Return the [X, Y] coordinate for the center point of the cell that contains the specified text.  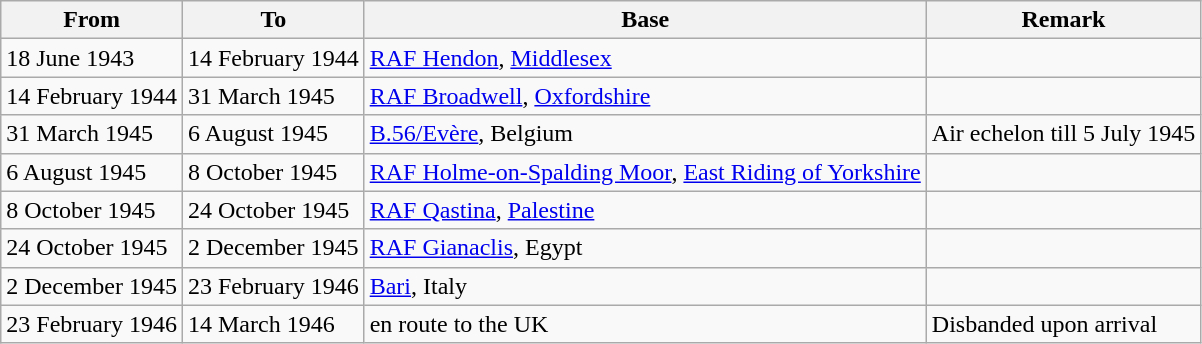
Bari, Italy [645, 286]
RAF Hendon, Middlesex [645, 58]
RAF Qastina, Palestine [645, 210]
14 March 1946 [273, 324]
B.56/Evère, Belgium [645, 134]
From [92, 20]
18 June 1943 [92, 58]
Disbanded upon arrival [1063, 324]
RAF Gianaclis, Egypt [645, 248]
RAF Broadwell, Oxfordshire [645, 96]
Base [645, 20]
To [273, 20]
en route to the UK [645, 324]
Air echelon till 5 July 1945 [1063, 134]
RAF Holme-on-Spalding Moor, East Riding of Yorkshire [645, 172]
Remark [1063, 20]
